Output the [x, y] coordinate of the center of the cell containing the given text.  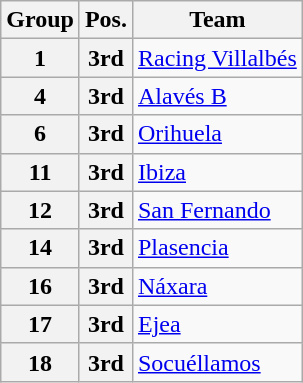
Socuéllamos [217, 362]
12 [40, 210]
Ibiza [217, 172]
16 [40, 286]
Ejea [217, 324]
Group [40, 20]
Orihuela [217, 134]
17 [40, 324]
6 [40, 134]
Pos. [106, 20]
4 [40, 96]
14 [40, 248]
Alavés B [217, 96]
18 [40, 362]
1 [40, 58]
11 [40, 172]
San Fernando [217, 210]
Team [217, 20]
Plasencia [217, 248]
Náxara [217, 286]
Racing Villalbés [217, 58]
